Identify which cell holds the provided text, then report its [x, y] central coordinate. 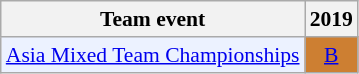
2019 [332, 19]
Team event [153, 19]
B [332, 55]
Asia Mixed Team Championships [153, 55]
